Identify which cell holds the provided text, then report its [X, Y] central coordinate. 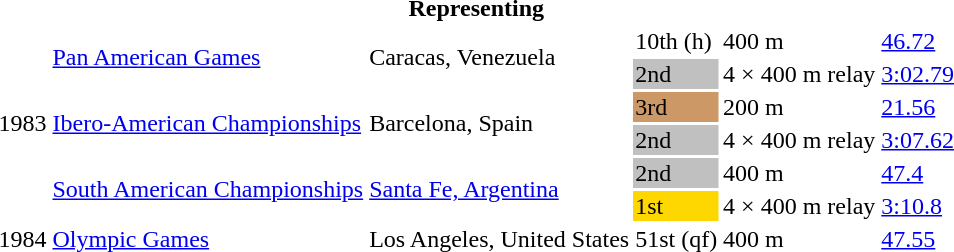
10th (h) [676, 41]
Pan American Games [208, 58]
Ibero-American Championships [208, 124]
South American Championships [208, 190]
Caracas, Venezuela [500, 58]
1st [676, 206]
Santa Fe, Argentina [500, 190]
3rd [676, 107]
Barcelona, Spain [500, 124]
200 m [800, 107]
